Locate the cell with the specified text and output its (x, y) center coordinate. 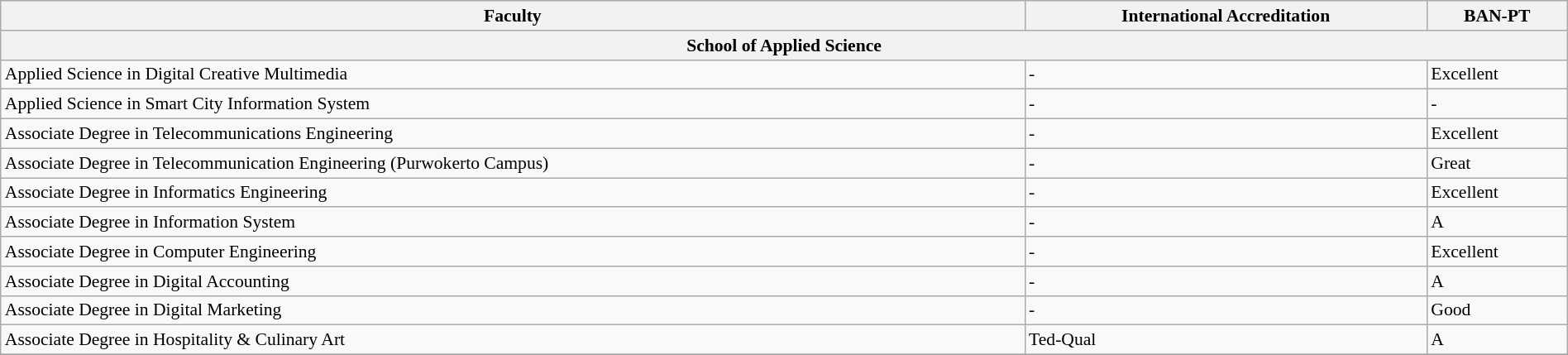
Associate Degree in Digital Marketing (513, 310)
Associate Degree in Digital Accounting (513, 281)
Associate Degree in Information System (513, 223)
Great (1497, 163)
Faculty (513, 16)
Good (1497, 310)
Applied Science in Smart City Information System (513, 104)
Associate Degree in Telecommunications Engineering (513, 134)
BAN-PT (1497, 16)
Applied Science in Digital Creative Multimedia (513, 74)
Associate Degree in Hospitality & Culinary Art (513, 340)
Ted-Qual (1226, 340)
Associate Degree in Telecommunication Engineering (Purwokerto Campus) (513, 163)
International Accreditation (1226, 16)
Associate Degree in Computer Engineering (513, 252)
School of Applied Science (784, 46)
Associate Degree in Informatics Engineering (513, 193)
